Detect which cell encompasses the target text, then output its (X, Y) center coordinate. 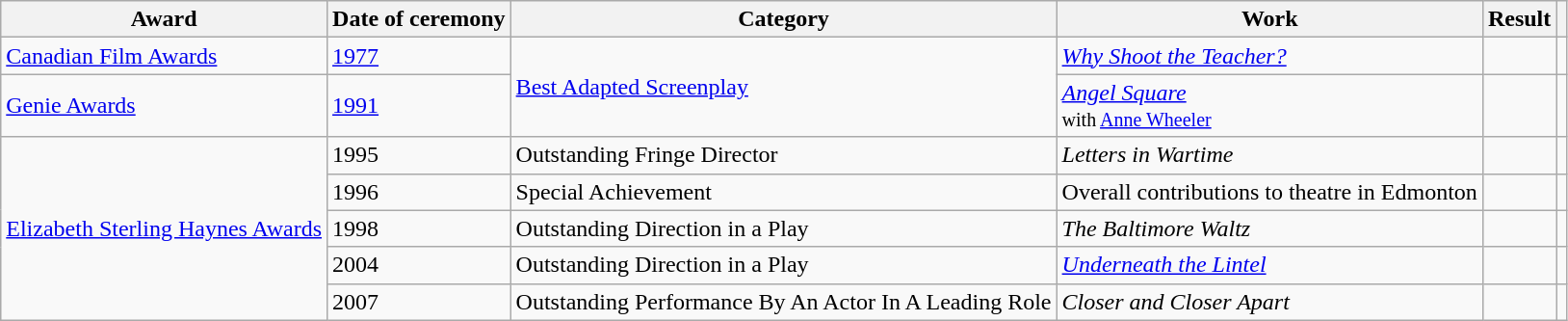
Overall contributions to theatre in Edmonton (1269, 192)
Best Adapted Screenplay (784, 87)
Result (1519, 19)
Special Achievement (784, 192)
Date of ceremony (420, 19)
Outstanding Fringe Director (784, 155)
Genie Awards (164, 106)
Work (1269, 19)
1977 (420, 56)
2004 (420, 265)
1995 (420, 155)
2007 (420, 302)
1998 (420, 228)
Underneath the Lintel (1269, 265)
Letters in Wartime (1269, 155)
Outstanding Performance By An Actor In A Leading Role (784, 302)
Why Shoot the Teacher? (1269, 56)
Closer and Closer Apart (1269, 302)
1991 (420, 106)
Angel Squarewith Anne Wheeler (1269, 106)
Canadian Film Awards (164, 56)
The Baltimore Waltz (1269, 228)
1996 (420, 192)
Category (784, 19)
Award (164, 19)
Elizabeth Sterling Haynes Awards (164, 228)
